Identify which cell holds the provided text, then report its (x, y) central coordinate. 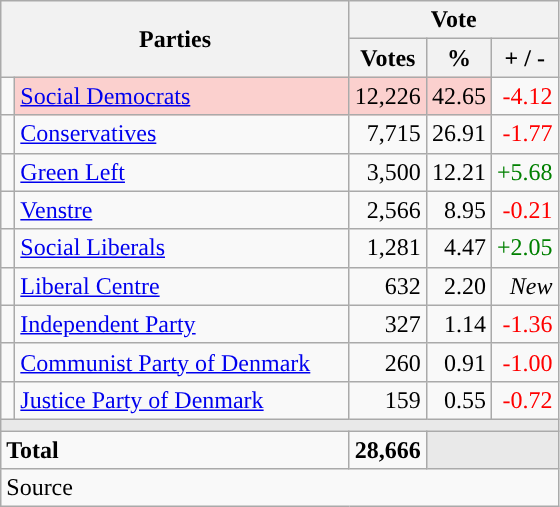
Conservatives (182, 134)
8.95 (458, 210)
28,666 (388, 449)
Venstre (182, 210)
Vote (454, 20)
Votes (388, 58)
Total (176, 449)
42.65 (458, 96)
-1.36 (524, 324)
Social Liberals (182, 248)
26.91 (458, 134)
7,715 (388, 134)
% (458, 58)
Source (280, 488)
Communist Party of Denmark (182, 362)
+2.05 (524, 248)
Liberal Centre (182, 286)
1,281 (388, 248)
632 (388, 286)
Social Democrats (182, 96)
Independent Party (182, 324)
0.91 (458, 362)
3,500 (388, 172)
-1.00 (524, 362)
327 (388, 324)
+5.68 (524, 172)
-0.72 (524, 400)
4.47 (458, 248)
-1.77 (524, 134)
12.21 (458, 172)
260 (388, 362)
2.20 (458, 286)
Green Left (182, 172)
Parties (176, 39)
12,226 (388, 96)
-0.21 (524, 210)
New (524, 286)
1.14 (458, 324)
2,566 (388, 210)
-4.12 (524, 96)
0.55 (458, 400)
Justice Party of Denmark (182, 400)
159 (388, 400)
+ / - (524, 58)
